From the cell containing the given text, extract its center point as (x, y) coordinate. 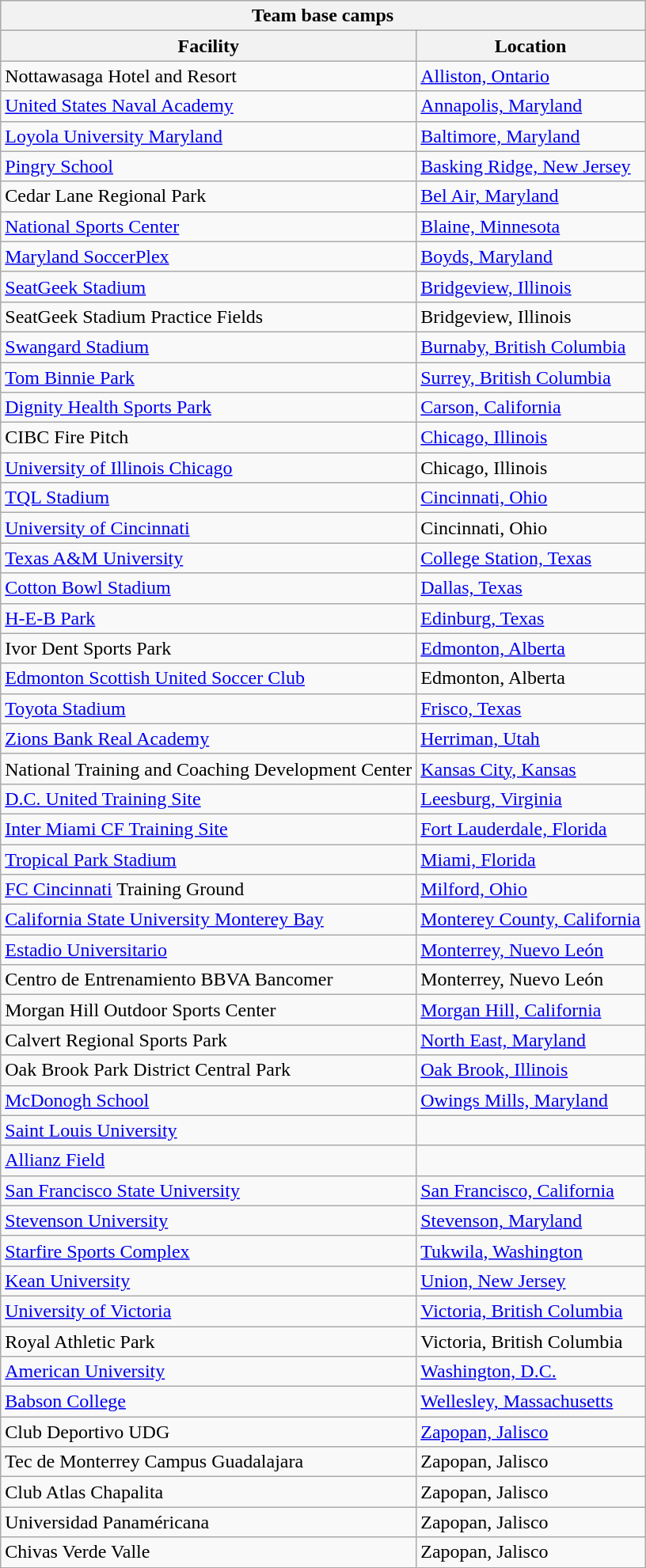
Edmonton Scottish United Soccer Club (209, 678)
Fort Lauderdale, Florida (530, 829)
Saint Louis University (209, 1130)
Maryland SoccerPlex (209, 256)
Baltimore, Maryland (530, 136)
Basking Ridge, New Jersey (530, 166)
Blaine, Minnesota (530, 226)
Oak Brook, Illinois (530, 1070)
North East, Maryland (530, 1040)
Babson College (209, 1402)
University of Cincinnati (209, 528)
United States Naval Academy (209, 106)
Oak Brook Park District Central Park (209, 1070)
Tropical Park Stadium (209, 859)
Monterey County, California (530, 920)
McDonogh School (209, 1100)
Surrey, British Columbia (530, 378)
Starfire Sports Complex (209, 1251)
Universidad Panaméricana (209, 1522)
Stevenson, Maryland (530, 1221)
Facility (209, 46)
Wellesley, Massachusetts (530, 1402)
Centro de Entrenamiento BBVA Bancomer (209, 980)
Cedar Lane Regional Park (209, 196)
Tukwila, Washington (530, 1251)
Texas A&M University (209, 558)
Bel Air, Maryland (530, 196)
Alliston, Ontario (530, 76)
Club Deportivo UDG (209, 1432)
Loyola University Maryland (209, 136)
TQL Stadium (209, 498)
National Training and Coaching Development Center (209, 769)
Swangard Stadium (209, 347)
Location (530, 46)
D.C. United Training Site (209, 799)
FC Cincinnati Training Ground (209, 890)
Dignity Health Sports Park (209, 408)
Toyota Stadium (209, 708)
Inter Miami CF Training Site (209, 829)
Miami, Florida (530, 859)
Herriman, Utah (530, 738)
Allianz Field (209, 1160)
CIBC Fire Pitch (209, 438)
Kansas City, Kansas (530, 769)
American University (209, 1372)
Estadio Universitario (209, 950)
Royal Athletic Park (209, 1342)
SeatGeek Stadium (209, 287)
Morgan Hill, California (530, 1010)
H-E-B Park (209, 618)
Kean University (209, 1281)
College Station, Texas (530, 558)
Tom Binnie Park (209, 378)
Cotton Bowl Stadium (209, 588)
Leesburg, Virginia (530, 799)
San Francisco State University (209, 1190)
Morgan Hill Outdoor Sports Center (209, 1010)
Frisco, Texas (530, 708)
Annapolis, Maryland (530, 106)
Burnaby, British Columbia (530, 347)
Nottawasaga Hotel and Resort (209, 76)
San Francisco, California (530, 1190)
Edinburg, Texas (530, 618)
SeatGeek Stadium Practice Fields (209, 317)
Calvert Regional Sports Park (209, 1040)
University of Illinois Chicago (209, 468)
Tec de Monterrey Campus Guadalajara (209, 1462)
Club Atlas Chapalita (209, 1492)
National Sports Center (209, 226)
University of Victoria (209, 1311)
Milford, Ohio (530, 890)
Chivas Verde Valle (209, 1552)
Stevenson University (209, 1221)
California State University Monterey Bay (209, 920)
Team base camps (323, 16)
Carson, California (530, 408)
Boyds, Maryland (530, 256)
Zions Bank Real Academy (209, 738)
Union, New Jersey (530, 1281)
Dallas, Texas (530, 588)
Owings Mills, Maryland (530, 1100)
Washington, D.C. (530, 1372)
Ivor Dent Sports Park (209, 648)
Pingry School (209, 166)
